From the cell containing the given text, extract its center point as (x, y) coordinate. 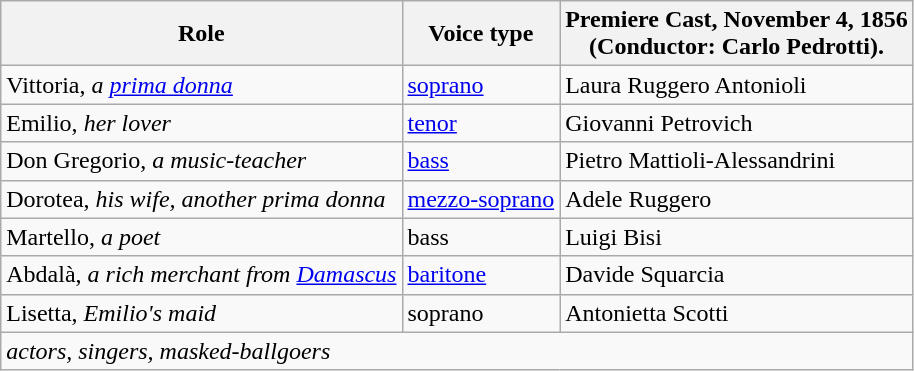
Martello, a poet (202, 237)
baritone (481, 275)
Don Gregorio, a music-teacher (202, 161)
actors, singers, masked-ballgoers (458, 351)
Lisetta, Emilio's maid (202, 313)
Antonietta Scotti (737, 313)
Voice type (481, 34)
Giovanni Petrovich (737, 123)
Role (202, 34)
Abdalà, a rich merchant from Damascus (202, 275)
mezzo-soprano (481, 199)
Premiere Cast, November 4, 1856(Conductor: Carlo Pedrotti). (737, 34)
Pietro Mattioli-Alessandrini (737, 161)
Luigi Bisi (737, 237)
Emilio, her lover (202, 123)
Adele Ruggero (737, 199)
Davide Squarcia (737, 275)
Dorotea, his wife, another prima donna (202, 199)
Vittoria, a prima donna (202, 85)
tenor (481, 123)
Laura Ruggero Antonioli (737, 85)
